Find where the given text appears and provide that cell's center as (X, Y) coordinate. 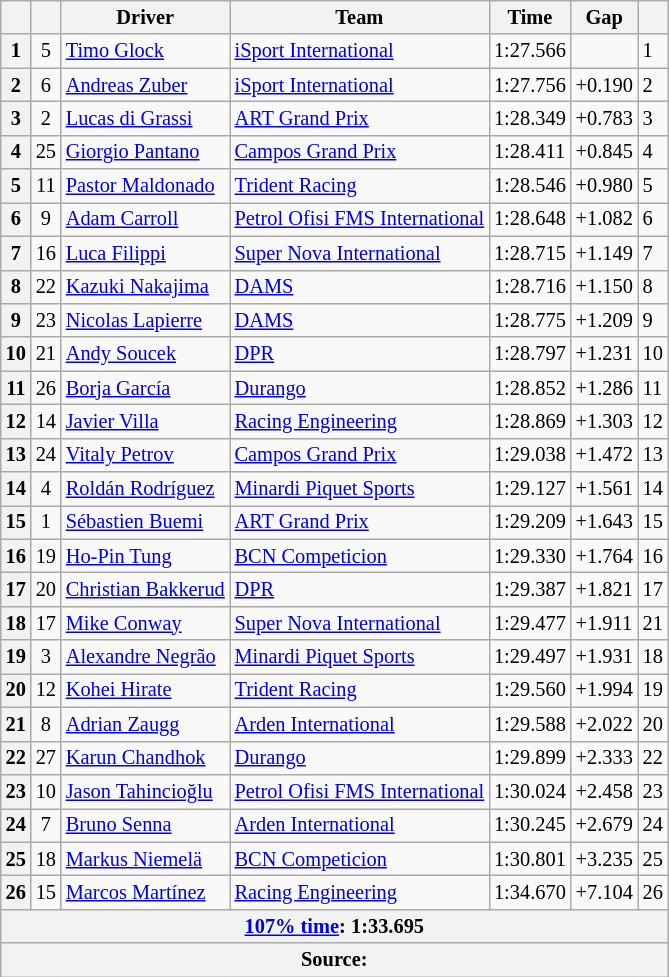
Luca Filippi (146, 253)
+2.333 (604, 758)
107% time: 1:33.695 (334, 926)
1:34.670 (530, 892)
Nicolas Lapierre (146, 320)
+1.643 (604, 522)
+1.911 (604, 623)
1:29.387 (530, 589)
Andreas Zuber (146, 85)
1:28.797 (530, 354)
Roldán Rodríguez (146, 489)
+7.104 (604, 892)
Driver (146, 17)
1:29.127 (530, 489)
+1.821 (604, 589)
+0.190 (604, 85)
+1.209 (604, 320)
1:27.756 (530, 85)
1:29.209 (530, 522)
Team (360, 17)
+0.783 (604, 118)
1:29.588 (530, 724)
1:28.648 (530, 219)
Time (530, 17)
Bruno Senna (146, 825)
Source: (334, 960)
+1.303 (604, 421)
1:28.775 (530, 320)
+0.845 (604, 152)
Marcos Martínez (146, 892)
+1.150 (604, 287)
+1.082 (604, 219)
Mike Conway (146, 623)
Andy Soucek (146, 354)
+2.458 (604, 791)
Sébastien Buemi (146, 522)
+1.931 (604, 657)
Gap (604, 17)
1:28.716 (530, 287)
27 (46, 758)
Lucas di Grassi (146, 118)
Vitaly Petrov (146, 455)
1:29.899 (530, 758)
+2.022 (604, 724)
Giorgio Pantano (146, 152)
Javier Villa (146, 421)
Adrian Zaugg (146, 724)
Ho-Pin Tung (146, 556)
1:27.566 (530, 51)
+1.231 (604, 354)
1:30.024 (530, 791)
1:29.497 (530, 657)
1:28.411 (530, 152)
Adam Carroll (146, 219)
+1.561 (604, 489)
1:30.801 (530, 859)
Jason Tahincioğlu (146, 791)
+1.764 (604, 556)
1:28.852 (530, 388)
+0.980 (604, 186)
1:28.869 (530, 421)
1:30.245 (530, 825)
1:28.546 (530, 186)
Kohei Hirate (146, 690)
1:29.477 (530, 623)
+2.679 (604, 825)
1:28.349 (530, 118)
+3.235 (604, 859)
Kazuki Nakajima (146, 287)
+1.149 (604, 253)
Timo Glock (146, 51)
+1.472 (604, 455)
Markus Niemelä (146, 859)
1:29.038 (530, 455)
+1.286 (604, 388)
Pastor Maldonado (146, 186)
Karun Chandhok (146, 758)
Borja García (146, 388)
+1.994 (604, 690)
1:28.715 (530, 253)
1:29.560 (530, 690)
Christian Bakkerud (146, 589)
Alexandre Negrão (146, 657)
1:29.330 (530, 556)
